Locate the cell with the specified text and output its (x, y) center coordinate. 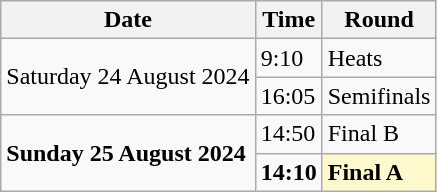
Date (128, 20)
9:10 (288, 58)
14:10 (288, 172)
Final B (379, 134)
Round (379, 20)
Heats (379, 58)
Final A (379, 172)
Sunday 25 August 2024 (128, 153)
16:05 (288, 96)
14:50 (288, 134)
Saturday 24 August 2024 (128, 77)
Time (288, 20)
Semifinals (379, 96)
